Identify which cell holds the provided text, then report its (X, Y) central coordinate. 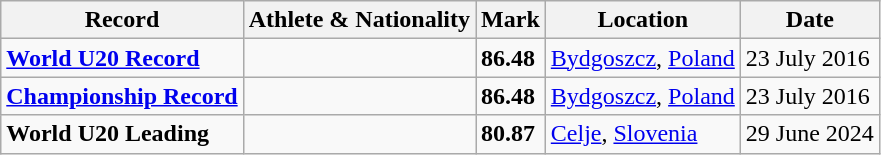
Celje, Slovenia (642, 134)
Date (810, 20)
World U20 Leading (122, 134)
80.87 (511, 134)
Record (122, 20)
World U20 Record (122, 58)
Championship Record (122, 96)
Location (642, 20)
Athlete & Nationality (359, 20)
Mark (511, 20)
29 June 2024 (810, 134)
